Output the (x, y) coordinate of the center of the cell containing the given text.  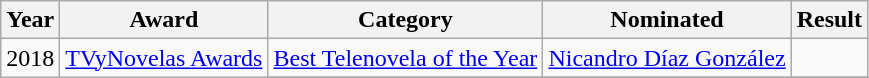
Nominated (667, 20)
Category (406, 20)
Year (30, 20)
Nicandro Díaz González (667, 58)
Result (829, 20)
Award (164, 20)
Best Telenovela of the Year (406, 58)
TVyNovelas Awards (164, 58)
2018 (30, 58)
